Return the (x, y) coordinate for the center point of the cell that contains the specified text.  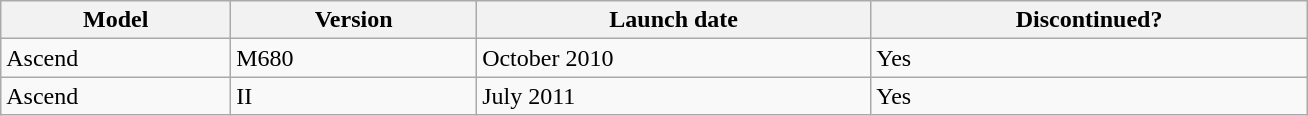
II (354, 96)
October 2010 (674, 58)
M680 (354, 58)
Model (116, 20)
Discontinued? (1090, 20)
July 2011 (674, 96)
Version (354, 20)
Launch date (674, 20)
